Return (X, Y) of the center of cell containing provided text 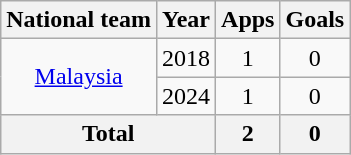
Year (186, 20)
Total (108, 134)
2024 (186, 96)
Apps (248, 20)
2 (248, 134)
2018 (186, 58)
Goals (315, 20)
Malaysia (79, 77)
National team (79, 20)
